Find where the given text appears and provide that cell's center as [x, y] coordinate. 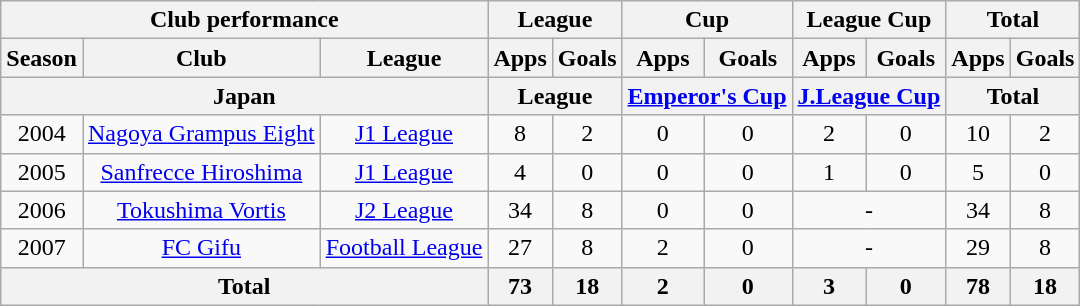
Cup [707, 20]
Sanfrecce Hiroshima [201, 172]
Football League [404, 248]
J2 League [404, 210]
Season [42, 58]
Club [201, 58]
2006 [42, 210]
10 [978, 134]
5 [978, 172]
73 [520, 286]
2007 [42, 248]
29 [978, 248]
4 [520, 172]
League Cup [869, 20]
Japan [244, 96]
Club performance [244, 20]
FC Gifu [201, 248]
Emperor's Cup [707, 96]
78 [978, 286]
3 [829, 286]
1 [829, 172]
27 [520, 248]
Nagoya Grampus Eight [201, 134]
2005 [42, 172]
Tokushima Vortis [201, 210]
J.League Cup [869, 96]
2004 [42, 134]
